Locate the cell with the specified text and output its (x, y) center coordinate. 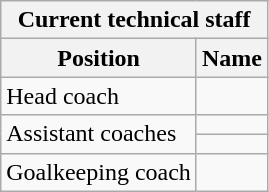
Current technical staff (134, 20)
Goalkeeping coach (99, 172)
Position (99, 58)
Head coach (99, 96)
Assistant coaches (99, 134)
Name (232, 58)
